Determine the (X, Y) coordinate at the center of the cell enclosing the given text.  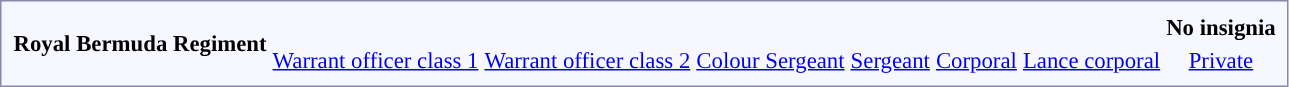
Corporal (976, 60)
No insignia (1222, 27)
Sergeant (890, 60)
Royal Bermuda Regiment (140, 44)
Private (1222, 60)
Colour Sergeant (770, 60)
Lance corporal (1091, 60)
Warrant officer class 2 (588, 60)
Warrant officer class 1 (376, 60)
